Return the [X, Y] coordinate for the center point of the cell that contains the specified text.  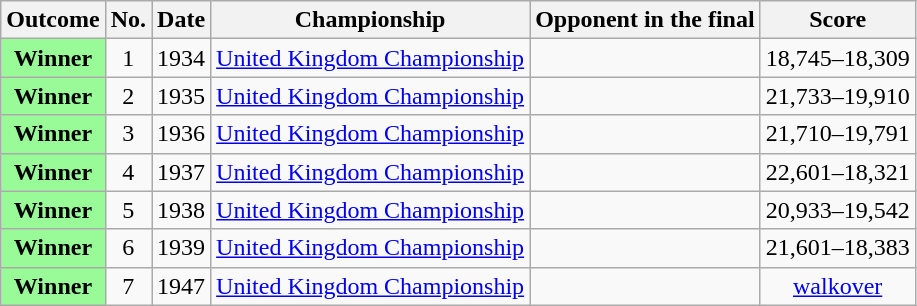
18,745–18,309 [838, 58]
21,710–19,791 [838, 134]
22,601–18,321 [838, 172]
1934 [182, 58]
1936 [182, 134]
1938 [182, 210]
6 [128, 248]
Date [182, 20]
Outcome [53, 20]
4 [128, 172]
Championship [370, 20]
20,933–19,542 [838, 210]
Opponent in the final [645, 20]
7 [128, 286]
Score [838, 20]
1947 [182, 286]
walkover [838, 286]
1937 [182, 172]
1935 [182, 96]
2 [128, 96]
3 [128, 134]
1 [128, 58]
21,601–18,383 [838, 248]
5 [128, 210]
No. [128, 20]
21,733–19,910 [838, 96]
1939 [182, 248]
